Find where the given text appears and provide that cell's center as [X, Y] coordinate. 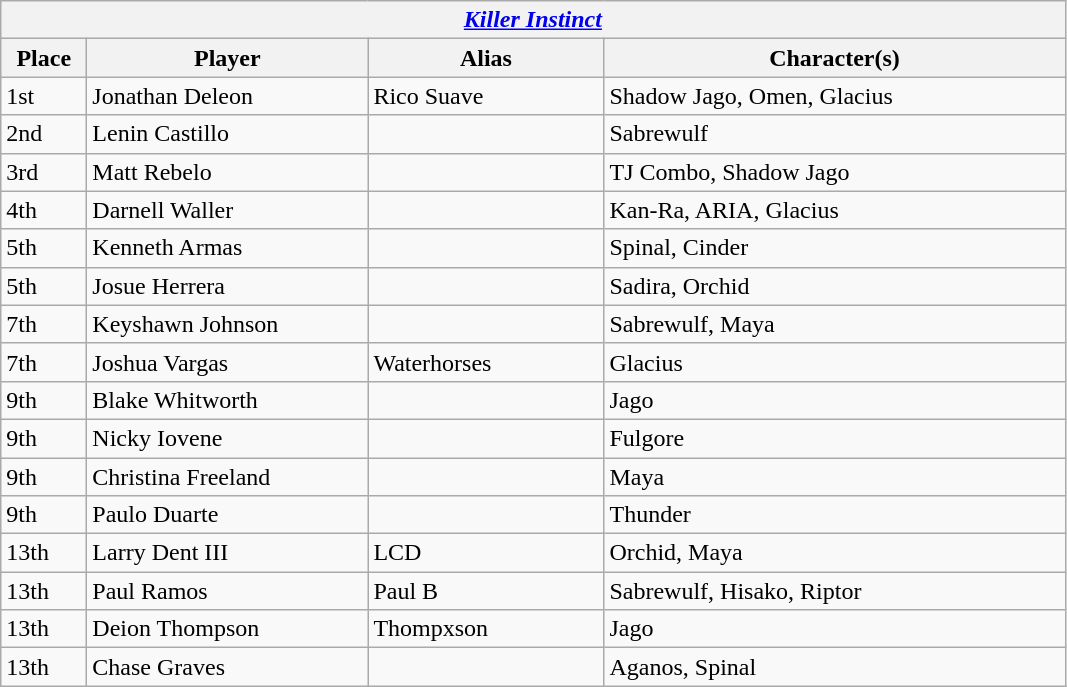
Player [228, 58]
Kan-Ra, ARIA, Glacius [834, 210]
2nd [44, 134]
Deion Thompson [228, 629]
4th [44, 210]
Character(s) [834, 58]
Thompxson [486, 629]
LCD [486, 553]
Blake Whitworth [228, 400]
Sabrewulf [834, 134]
Sabrewulf, Hisako, Riptor [834, 591]
Matt Rebelo [228, 172]
3rd [44, 172]
Nicky Iovene [228, 438]
Christina Freeland [228, 477]
Killer Instinct [533, 20]
Aganos, Spinal [834, 667]
Josue Herrera [228, 286]
Spinal, Cinder [834, 248]
Chase Graves [228, 667]
Alias [486, 58]
Fulgore [834, 438]
Maya [834, 477]
Larry Dent III [228, 553]
Sabrewulf, Maya [834, 324]
Orchid, Maya [834, 553]
Sadira, Orchid [834, 286]
TJ Combo, Shadow Jago [834, 172]
Kenneth Armas [228, 248]
Place [44, 58]
Thunder [834, 515]
Waterhorses [486, 362]
Jonathan Deleon [228, 96]
Darnell Waller [228, 210]
Shadow Jago, Omen, Glacius [834, 96]
Lenin Castillo [228, 134]
1st [44, 96]
Rico Suave [486, 96]
Paulo Duarte [228, 515]
Paul Ramos [228, 591]
Keyshawn Johnson [228, 324]
Glacius [834, 362]
Joshua Vargas [228, 362]
Paul B [486, 591]
